Output the [x, y] coordinate of the center of the cell containing the given text.  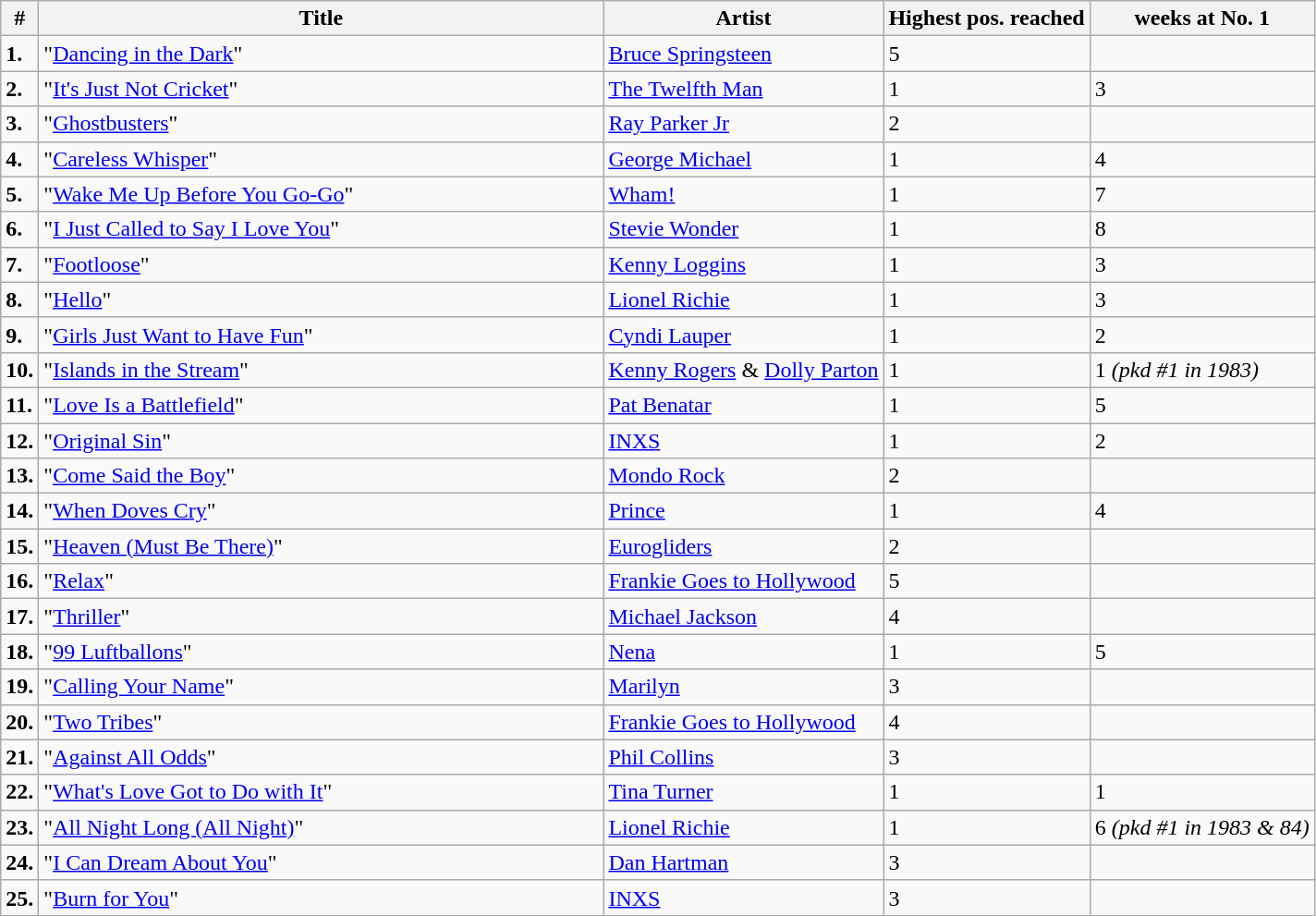
"Against All Odds" [322, 757]
7. [20, 264]
25. [20, 898]
5. [20, 194]
"Ghostbusters" [322, 124]
"99 Luftballons" [322, 652]
Prince [743, 511]
"When Doves Cry" [322, 511]
"I Just Called to Say I Love You" [322, 229]
8 [1201, 229]
Title [322, 18]
Kenny Loggins [743, 264]
Dan Hartman [743, 862]
weeks at No. 1 [1201, 18]
19. [20, 687]
Mondo Rock [743, 476]
Artist [743, 18]
Phil Collins [743, 757]
Eurogliders [743, 546]
"Thriller" [322, 617]
"Dancing in the Dark" [322, 54]
"Calling Your Name" [322, 687]
"Careless Whisper" [322, 159]
23. [20, 827]
"Relax" [322, 581]
6 (pkd #1 in 1983 & 84) [1201, 827]
10. [20, 370]
"All Night Long (All Night)" [322, 827]
"It's Just Not Cricket" [322, 89]
17. [20, 617]
George Michael [743, 159]
"Burn for You" [322, 898]
Michael Jackson [743, 617]
Marilyn [743, 687]
9. [20, 335]
13. [20, 476]
"I Can Dream About You" [322, 862]
Highest pos. reached [987, 18]
8. [20, 299]
"Hello" [322, 299]
"Islands in the Stream" [322, 370]
11. [20, 405]
15. [20, 546]
7 [1201, 194]
6. [20, 229]
"Original Sin" [322, 441]
Tina Turner [743, 792]
12. [20, 441]
1 (pkd #1 in 1983) [1201, 370]
Bruce Springsteen [743, 54]
"Heaven (Must Be There)" [322, 546]
1. [20, 54]
21. [20, 757]
Wham! [743, 194]
Kenny Rogers & Dolly Parton [743, 370]
"Two Tribes" [322, 722]
Stevie Wonder [743, 229]
4. [20, 159]
"Girls Just Want to Have Fun" [322, 335]
Nena [743, 652]
# [20, 18]
22. [20, 792]
"Love Is a Battlefield" [322, 405]
Cyndi Lauper [743, 335]
"Wake Me Up Before You Go-Go" [322, 194]
18. [20, 652]
16. [20, 581]
"Come Said the Boy" [322, 476]
20. [20, 722]
2. [20, 89]
"What's Love Got to Do with It" [322, 792]
Pat Benatar [743, 405]
14. [20, 511]
Ray Parker Jr [743, 124]
The Twelfth Man [743, 89]
3. [20, 124]
24. [20, 862]
"Footloose" [322, 264]
